Return the [x, y] coordinate for the center point of the cell that contains the specified text.  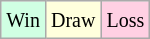
Draw [72, 20]
Loss [126, 20]
Win [24, 20]
